Extract the (X, Y) coordinate from the center of the cell holding the provided text.  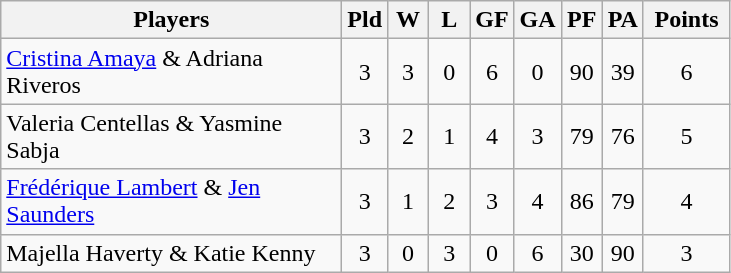
Cristina Amaya & Adriana Riveros (172, 72)
Valeria Centellas & Yasmine Sabja (172, 136)
PA (622, 20)
Majella Haverty & Katie Kenny (172, 253)
L (450, 20)
Frédérique Lambert & Jen Saunders (172, 202)
PF (582, 20)
Players (172, 20)
39 (622, 72)
5 (686, 136)
76 (622, 136)
Points (686, 20)
GA (538, 20)
86 (582, 202)
GF (492, 20)
30 (582, 253)
Pld (365, 20)
W (408, 20)
